Identify which cell holds the provided text, then report its (x, y) central coordinate. 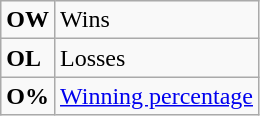
OW (28, 20)
OL (28, 58)
O% (28, 96)
Wins (156, 20)
Losses (156, 58)
Winning percentage (156, 96)
